Scan for the cell matching the given text and deliver its (x, y) coordinate at center. 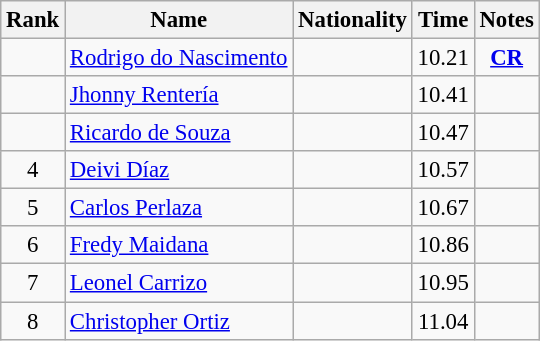
10.95 (443, 283)
4 (33, 170)
Rank (33, 20)
6 (33, 245)
8 (33, 321)
10.67 (443, 208)
10.41 (443, 95)
Jhonny Rentería (179, 95)
Rodrigo do Nascimento (179, 58)
10.21 (443, 58)
5 (33, 208)
Notes (506, 20)
Leonel Carrizo (179, 283)
Name (179, 20)
10.57 (443, 170)
CR (506, 58)
Christopher Ortiz (179, 321)
Carlos Perlaza (179, 208)
7 (33, 283)
Nationality (352, 20)
Ricardo de Souza (179, 133)
11.04 (443, 321)
Fredy Maidana (179, 245)
Deivi Díaz (179, 170)
Time (443, 20)
10.47 (443, 133)
10.86 (443, 245)
